Search for the cell housing the specified text and yield its [x, y] center coordinate. 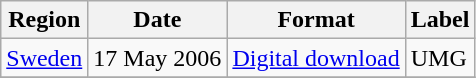
Sweden [44, 58]
UMG [440, 58]
Date [158, 20]
Digital download [316, 58]
Format [316, 20]
17 May 2006 [158, 58]
Region [44, 20]
Label [440, 20]
